Determine the (X, Y) coordinate at the center of the cell enclosing the given text.  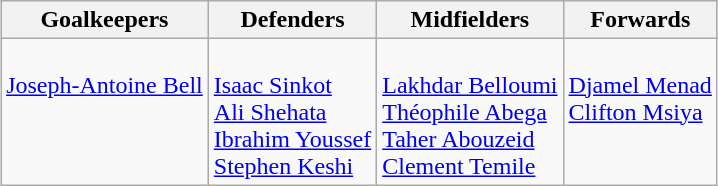
Forwards (640, 20)
Goalkeepers (105, 20)
Defenders (292, 20)
Lakhdar Belloumi Théophile Abega Taher Abouzeid Clement Temile (470, 112)
Djamel Menad Clifton Msiya (640, 112)
Midfielders (470, 20)
Joseph-Antoine Bell (105, 112)
Isaac Sinkot Ali Shehata Ibrahim Youssef Stephen Keshi (292, 112)
